Capture the cell that displays the provided text and extract its [X, Y] central coordinate. 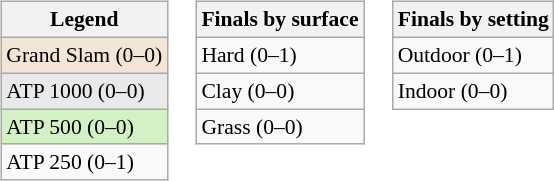
Clay (0–0) [280, 91]
Indoor (0–0) [474, 91]
ATP 250 (0–1) [84, 162]
Outdoor (0–1) [474, 55]
Legend [84, 20]
ATP 500 (0–0) [84, 127]
Grand Slam (0–0) [84, 55]
Finals by setting [474, 20]
ATP 1000 (0–0) [84, 91]
Hard (0–1) [280, 55]
Grass (0–0) [280, 127]
Finals by surface [280, 20]
